Provide the [x, y] coordinate of the cell's center where the given text is located.  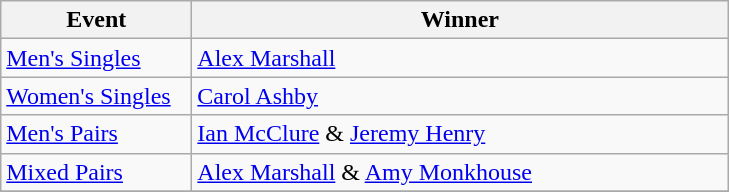
Men's Pairs [96, 134]
Women's Singles [96, 96]
Alex Marshall & Amy Monkhouse [460, 172]
Alex Marshall [460, 58]
Event [96, 20]
Ian McClure & Jeremy Henry [460, 134]
Winner [460, 20]
Carol Ashby [460, 96]
Mixed Pairs [96, 172]
Men's Singles [96, 58]
